Scan for the cell matching the given text and deliver its (X, Y) coordinate at center. 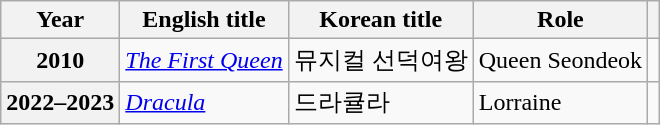
Lorraine (560, 102)
Korean title (380, 20)
뮤지컬 선덕여왕 (380, 60)
2010 (60, 60)
English title (204, 20)
Role (560, 20)
드라큘라 (380, 102)
Queen Seondeok (560, 60)
The First Queen (204, 60)
2022–2023 (60, 102)
Year (60, 20)
Dracula (204, 102)
